Extract the (X, Y) coordinate from the center of the cell holding the provided text.  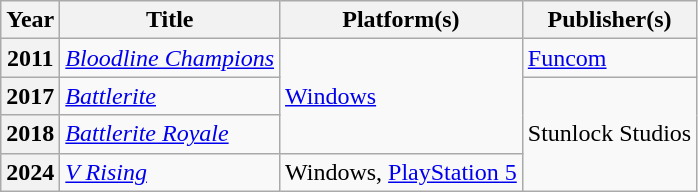
Windows (402, 96)
Publisher(s) (609, 20)
2024 (30, 172)
Funcom (609, 58)
Battlerite (170, 96)
Platform(s) (402, 20)
Year (30, 20)
Windows, PlayStation 5 (402, 172)
Bloodline Champions (170, 58)
2018 (30, 134)
2011 (30, 58)
Title (170, 20)
2017 (30, 96)
Battlerite Royale (170, 134)
Stunlock Studios (609, 134)
V Rising (170, 172)
